Identify which cell holds the provided text, then report its [x, y] central coordinate. 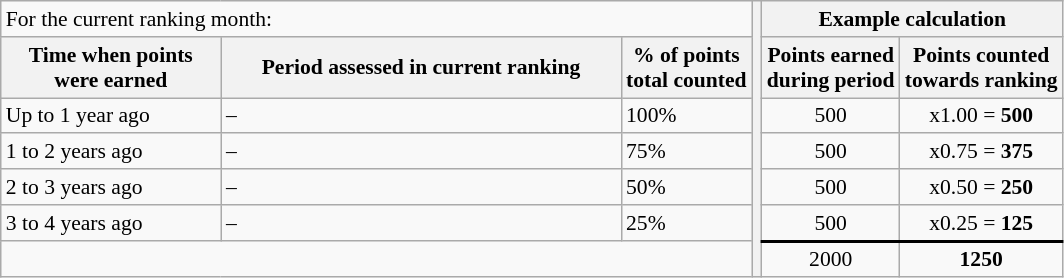
1250 [982, 259]
Period assessed in current ranking [421, 68]
% of pointstotal counted [686, 68]
50% [686, 187]
x1.00 = 500 [982, 116]
Example calculation [912, 19]
x0.75 = 375 [982, 152]
25% [686, 223]
Points countedtowards ranking [982, 68]
Points earnedduring period [831, 68]
100% [686, 116]
2 to 3 years ago [111, 187]
x0.25 = 125 [982, 223]
1 to 2 years ago [111, 152]
Time when points were earned [111, 68]
3 to 4 years ago [111, 223]
x0.50 = 250 [982, 187]
75% [686, 152]
2000 [831, 259]
Up to 1 year ago [111, 116]
For the current ranking month: [376, 19]
